Detect which cell encompasses the target text, then output its (X, Y) center coordinate. 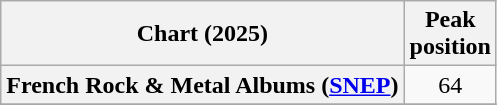
French Rock & Metal Albums (SNEP) (202, 85)
64 (450, 85)
Peakposition (450, 34)
Chart (2025) (202, 34)
